Locate the cell with the specified text and output its [X, Y] center coordinate. 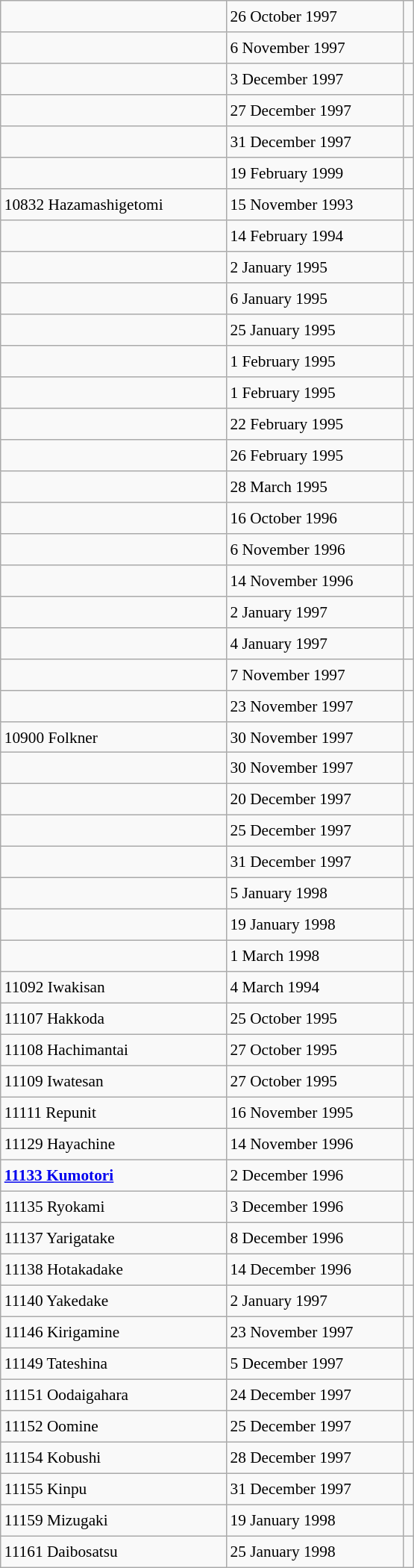
19 February 1999 [315, 173]
24 December 1997 [315, 1395]
5 January 1998 [315, 894]
11155 Kinpu [113, 1489]
11107 Hakkoda [113, 1019]
11108 Hachimantai [113, 1051]
2 December 1996 [315, 1175]
11111 Repunit [113, 1113]
15 November 1993 [315, 205]
11140 Yakedake [113, 1301]
26 February 1995 [315, 455]
11154 Kobushi [113, 1457]
1 March 1998 [315, 956]
28 March 1995 [315, 486]
4 January 1997 [315, 643]
8 December 1996 [315, 1238]
25 October 1995 [315, 1019]
11137 Yarigatake [113, 1238]
5 December 1997 [315, 1363]
11109 Iwatesan [113, 1082]
11133 Kumotori [113, 1175]
14 December 1996 [315, 1269]
10900 Folkner [113, 737]
3 December 1996 [315, 1207]
11146 Kirigamine [113, 1332]
26 October 1997 [315, 16]
16 November 1995 [315, 1113]
11159 Mizugaki [113, 1520]
27 December 1997 [315, 111]
11149 Tateshina [113, 1363]
6 November 1996 [315, 549]
14 February 1994 [315, 236]
22 February 1995 [315, 423]
11138 Hotakadake [113, 1269]
11151 Oodaigahara [113, 1395]
16 October 1996 [315, 517]
11135 Ryokami [113, 1207]
4 March 1994 [315, 988]
25 January 1995 [315, 330]
11152 Oomine [113, 1426]
11129 Hayachine [113, 1144]
3 December 1997 [315, 79]
20 December 1997 [315, 800]
6 January 1995 [315, 299]
28 December 1997 [315, 1457]
11092 Iwakisan [113, 988]
11161 Daibosatsu [113, 1552]
25 January 1998 [315, 1552]
10832 Hazamashigetomi [113, 205]
6 November 1997 [315, 48]
7 November 1997 [315, 674]
2 January 1995 [315, 267]
